Extract the (X, Y) coordinate from the center of the cell holding the provided text.  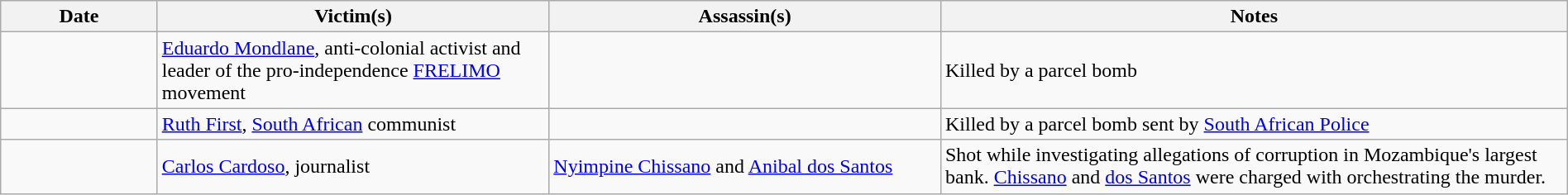
Victim(s) (353, 17)
Nyimpine Chissano and Anibal dos Santos (745, 167)
Killed by a parcel bomb (1254, 70)
Shot while investigating allegations of corruption in Mozambique's largest bank. Chissano and dos Santos were charged with orchestrating the murder. (1254, 167)
Killed by a parcel bomb sent by South African Police (1254, 124)
Assassin(s) (745, 17)
Carlos Cardoso, journalist (353, 167)
Date (79, 17)
Notes (1254, 17)
Ruth First, South African communist (353, 124)
Eduardo Mondlane, anti-colonial activist and leader of the pro-independence FRELIMO movement (353, 70)
